Determine the (X, Y) coordinate at the center of the cell enclosing the given text.  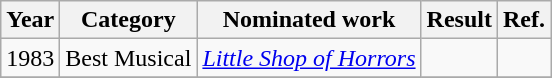
Best Musical (128, 58)
Result (459, 20)
Year (30, 20)
Category (128, 20)
Ref. (524, 20)
1983 (30, 58)
Little Shop of Horrors (309, 58)
Nominated work (309, 20)
